Locate the cell with the specified text and output its [x, y] center coordinate. 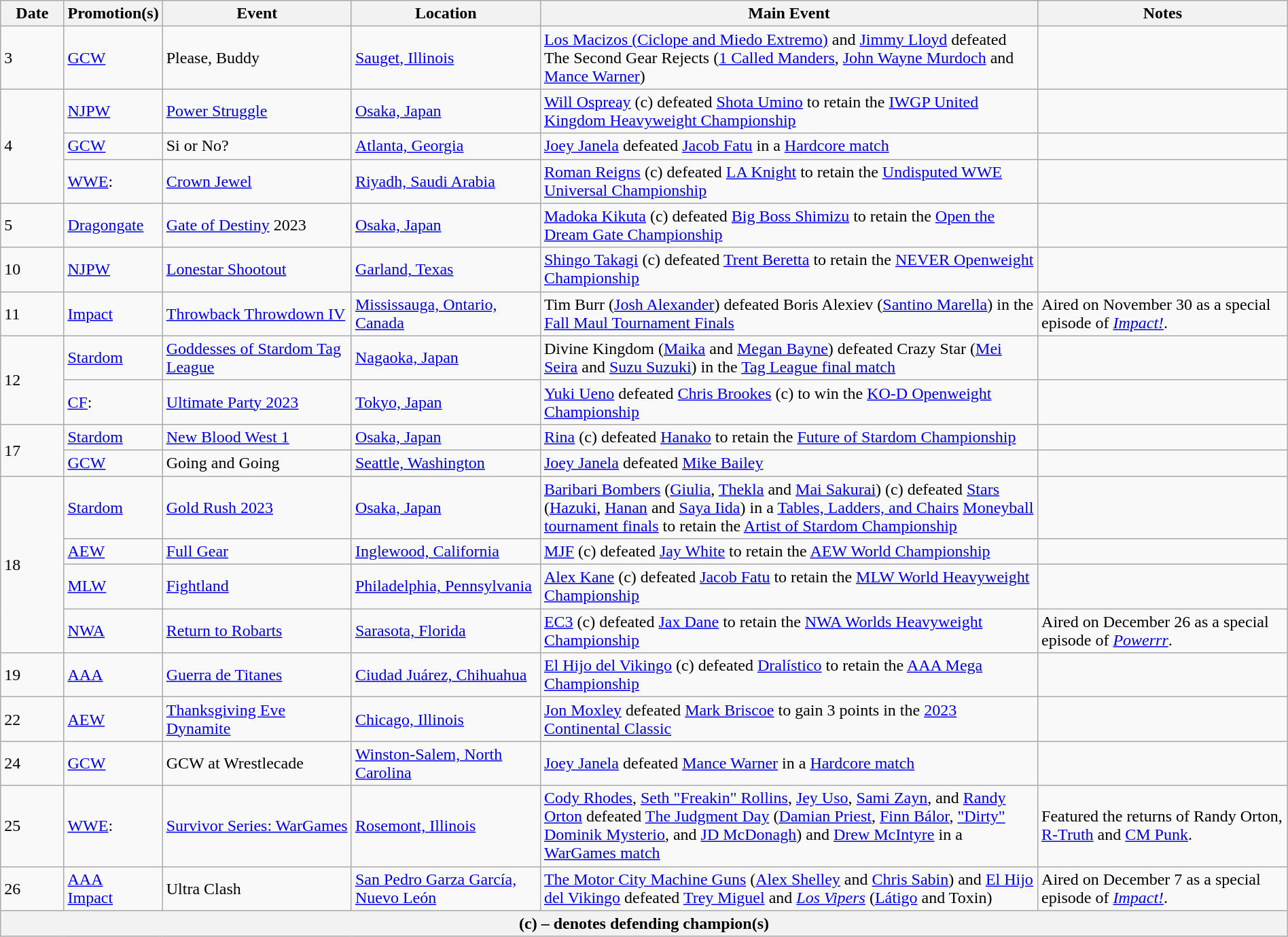
25 [33, 826]
17 [33, 450]
Nagaoka, Japan [446, 357]
Chicago, Illinois [446, 719]
San Pedro Garza García, Nuevo León [446, 889]
18 [33, 564]
Shingo Takagi (c) defeated Trent Beretta to retain the NEVER Openweight Championship [789, 269]
4 [33, 146]
22 [33, 719]
Jon Moxley defeated Mark Briscoe to gain 3 points in the 2023 Continental Classic [789, 719]
Throwback Throwdown IV [257, 314]
Gate of Destiny 2023 [257, 226]
10 [33, 269]
Going and Going [257, 463]
Ultra Clash [257, 889]
Los Macizos (Ciclope and Miedo Extremo) and Jimmy Lloyd defeated The Second Gear Rejects (1 Called Manders, John Wayne Murdoch and Mance Warner) [789, 58]
El Hijo del Vikingo (c) defeated Dralístico to retain the AAA Mega Championship [789, 675]
Roman Reigns (c) defeated LA Knight to retain the Undisputed WWE Universal Championship [789, 181]
Fightland [257, 587]
CF: [113, 402]
Dragongate [113, 226]
Power Struggle [257, 111]
Date [33, 14]
Madoka Kikuta (c) defeated Big Boss Shimizu to retain the Open the Dream Gate Championship [789, 226]
Main Event [789, 14]
Joey Janela defeated Jacob Fatu in a Hardcore match [789, 146]
Goddesses of Stardom Tag League [257, 357]
Mississauga, Ontario, Canada [446, 314]
Notes [1163, 14]
Atlanta, Georgia [446, 146]
Tokyo, Japan [446, 402]
New Blood West 1 [257, 437]
Full Gear [257, 552]
Promotion(s) [113, 14]
MJF (c) defeated Jay White to retain the AEW World Championship [789, 552]
Garland, Texas [446, 269]
Return to Robarts [257, 631]
Sauget, Illinois [446, 58]
Event [257, 14]
Guerra de Titanes [257, 675]
The Motor City Machine Guns (Alex Shelley and Chris Sabin) and El Hijo del Vikingo defeated Trey Miguel and Los Vipers (Látigo and Toxin) [789, 889]
Gold Rush 2023 [257, 507]
Tim Burr (Josh Alexander) defeated Boris Alexiev (Santino Marella) in the Fall Maul Tournament Finals [789, 314]
Survivor Series: WarGames [257, 826]
Ciudad Juárez, Chihuahua [446, 675]
Rina (c) defeated Hanako to retain the Future of Stardom Championship [789, 437]
AAA [113, 675]
Winston-Salem, North Carolina [446, 764]
Aired on December 7 as a special episode of Impact!. [1163, 889]
12 [33, 380]
Please, Buddy [257, 58]
3 [33, 58]
Philadelphia, Pennsylvania [446, 587]
5 [33, 226]
24 [33, 764]
Aired on December 26 as a special episode of Powerrr. [1163, 631]
MLW [113, 587]
Divine Kingdom (Maika and Megan Bayne) defeated Crazy Star (Mei Seira and Suzu Suzuki) in the Tag League final match [789, 357]
Ultimate Party 2023 [257, 402]
Riyadh, Saudi Arabia [446, 181]
Alex Kane (c) defeated Jacob Fatu to retain the MLW World Heavyweight Championship [789, 587]
Location [446, 14]
Si or No? [257, 146]
Inglewood, California [446, 552]
Impact [113, 314]
Thanksgiving Eve Dynamite [257, 719]
Featured the returns of Randy Orton, R-Truth and CM Punk. [1163, 826]
EC3 (c) defeated Jax Dane to retain the NWA Worlds Heavyweight Championship [789, 631]
26 [33, 889]
Joey Janela defeated Mance Warner in a Hardcore match [789, 764]
11 [33, 314]
(c) – denotes defending champion(s) [644, 923]
Crown Jewel [257, 181]
AAAImpact [113, 889]
GCW at Wrestlecade [257, 764]
Rosemont, Illinois [446, 826]
Yuki Ueno defeated Chris Brookes (c) to win the KO-D Openweight Championship [789, 402]
Joey Janela defeated Mike Bailey [789, 463]
NWA [113, 631]
Sarasota, Florida [446, 631]
Will Ospreay (c) defeated Shota Umino to retain the IWGP United Kingdom Heavyweight Championship [789, 111]
19 [33, 675]
Seattle, Washington [446, 463]
Aired on November 30 as a special episode of Impact!. [1163, 314]
Lonestar Shootout [257, 269]
